Find where the given text appears and provide that cell's center as [X, Y] coordinate. 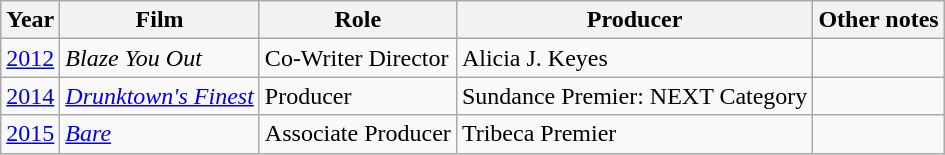
Role [358, 20]
Film [160, 20]
Bare [160, 134]
Sundance Premier: NEXT Category [634, 96]
Year [30, 20]
Blaze You Out [160, 58]
2014 [30, 96]
Tribeca Premier [634, 134]
Co-Writer Director [358, 58]
2012 [30, 58]
Alicia J. Keyes [634, 58]
2015 [30, 134]
Other notes [878, 20]
Drunktown's Finest [160, 96]
Associate Producer [358, 134]
